Provide the [x, y] coordinate of the cell's center where the given text is located.  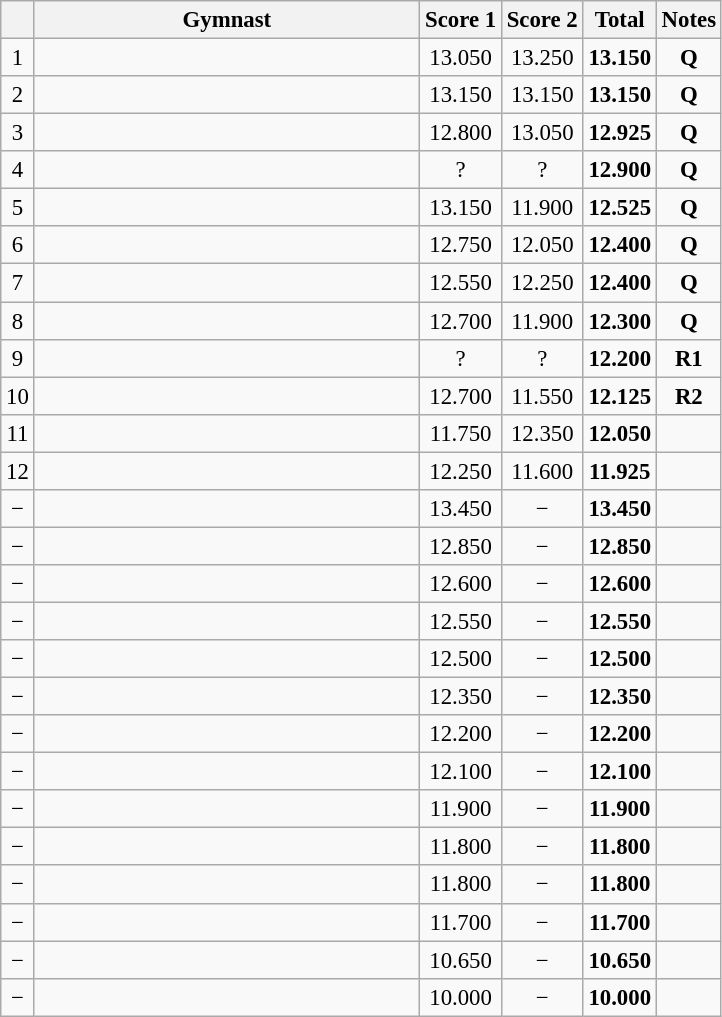
6 [18, 245]
12 [18, 471]
4 [18, 170]
1 [18, 58]
5 [18, 208]
Notes [688, 20]
12.800 [461, 133]
8 [18, 321]
11 [18, 433]
12.300 [620, 321]
Score 1 [461, 20]
3 [18, 133]
12.900 [620, 170]
2 [18, 95]
R2 [688, 396]
Score 2 [542, 20]
R1 [688, 358]
12.525 [620, 208]
11.750 [461, 433]
12.925 [620, 133]
9 [18, 358]
11.600 [542, 471]
12.125 [620, 396]
Gymnast [227, 20]
11.550 [542, 396]
Total [620, 20]
7 [18, 283]
13.250 [542, 58]
12.750 [461, 245]
11.925 [620, 471]
10 [18, 396]
